Scan for the cell matching the given text and deliver its [X, Y] coordinate at center. 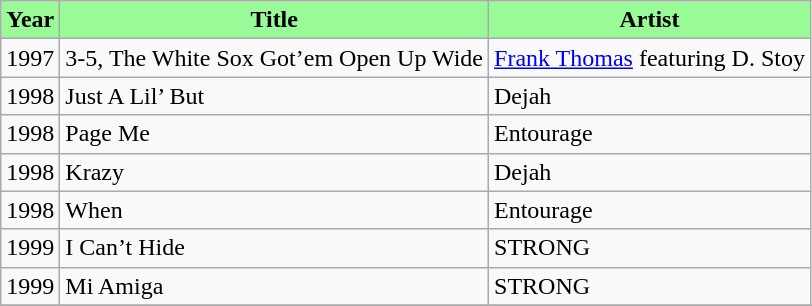
Frank Thomas featuring D. Stoy [650, 58]
Year [30, 20]
Just A Lil’ But [274, 96]
Title [274, 20]
When [274, 210]
I Can’t Hide [274, 248]
Page Me [274, 134]
Krazy [274, 172]
3-5, The White Sox Got’em Open Up Wide [274, 58]
Mi Amiga [274, 286]
Artist [650, 20]
1997 [30, 58]
